Search for the cell housing the specified text and yield its [X, Y] center coordinate. 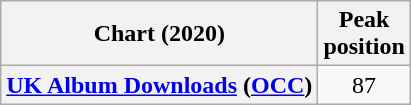
Peakposition [364, 34]
UK Album Downloads (OCC) [160, 85]
87 [364, 85]
Chart (2020) [160, 34]
